Provide the (X, Y) coordinate of the cell's center where the given text is located.  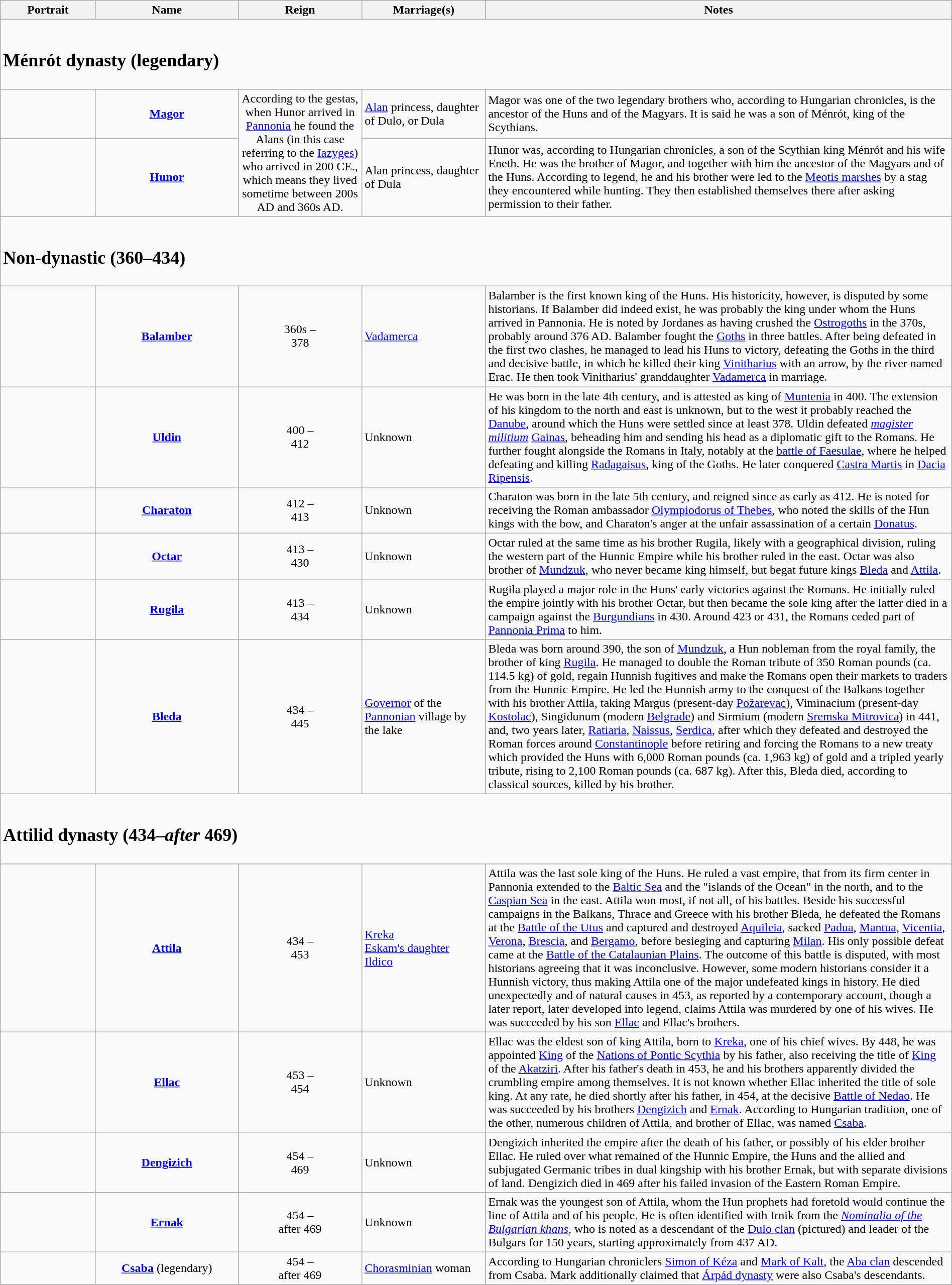
Ellac (167, 1082)
Rugila (167, 610)
Dengizich (167, 1162)
Ernak (167, 1222)
Balamber (167, 336)
Octar (167, 557)
Attila (167, 947)
Hunor (167, 177)
412 –413 (300, 510)
Ménrót dynasty (legendary) (476, 54)
454 –469 (300, 1162)
Portrait (48, 10)
Bleda (167, 717)
Governor of the Pannonian village by the lake (424, 717)
Reign (300, 10)
Chorasminian woman (424, 1268)
413 –430 (300, 557)
Alan princess, daughter of Dulo, or Dula (424, 114)
Marriage(s) (424, 10)
KrekaEskam's daughterIldico (424, 947)
Notes (719, 10)
434 –453 (300, 947)
Uldin (167, 437)
Magor (167, 114)
434 –445 (300, 717)
400 –412 (300, 437)
Non-dynastic (360–434) (476, 251)
Csaba (legendary) (167, 1268)
Vadamerca (424, 336)
413 –434 (300, 610)
360s – 378 (300, 336)
453 –454 (300, 1082)
Charaton (167, 510)
Alan princess, daughter of Dula (424, 177)
Attilid dynasty (434–after 469) (476, 829)
Name (167, 10)
